Provide the [x, y] coordinate of the cell's center where the given text is located.  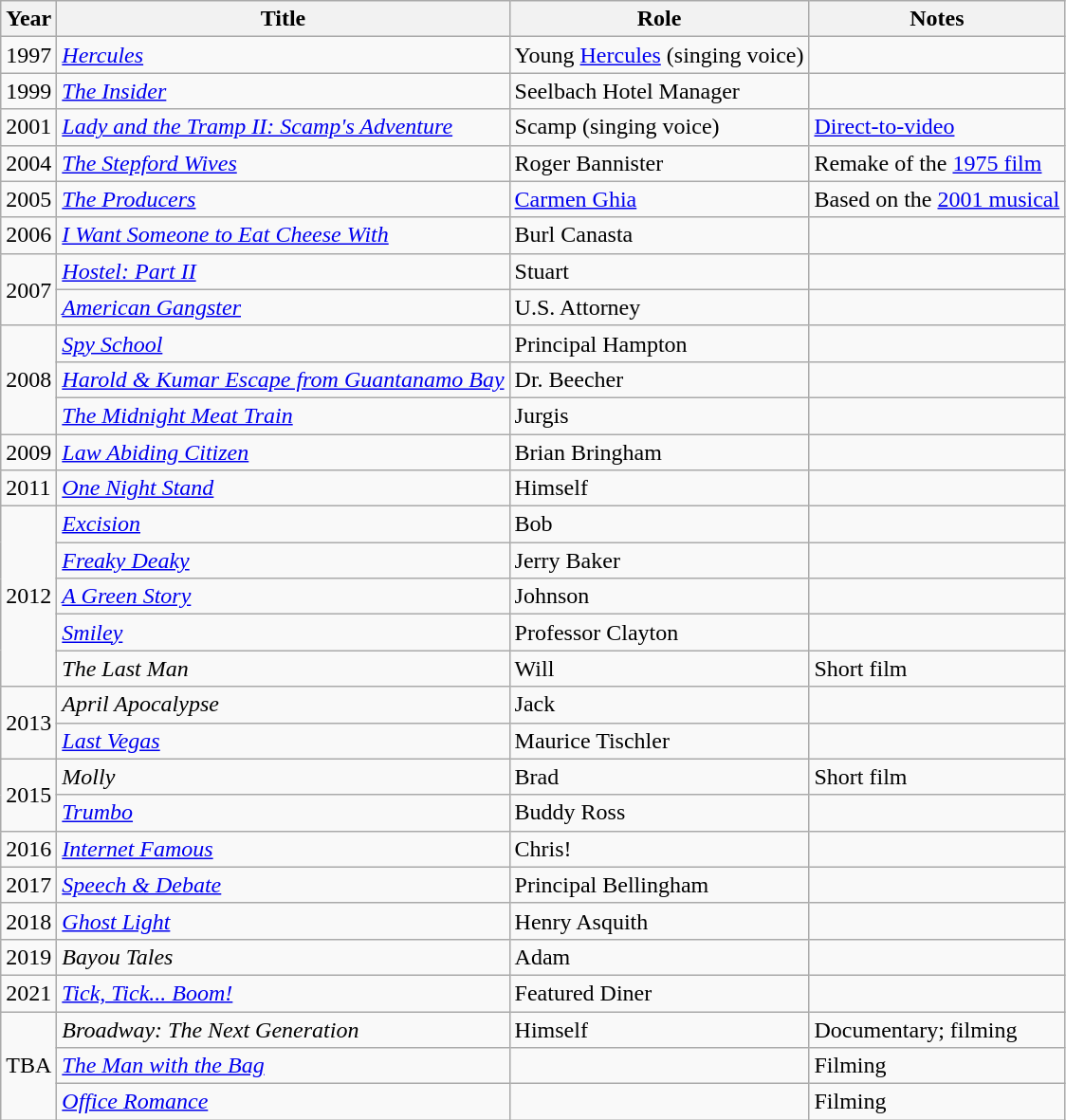
The Stepford Wives [283, 163]
Direct-to-video [937, 127]
Spy School [283, 343]
Jurgis [659, 415]
Bayou Tales [283, 957]
Young Hercules (singing voice) [659, 55]
Trumbo [283, 813]
The Midnight Meat Train [283, 415]
Notes [937, 19]
The Producers [283, 199]
2016 [28, 849]
Scamp (singing voice) [659, 127]
The Last Man [283, 669]
Smiley [283, 633]
Chris! [659, 849]
Internet Famous [283, 849]
Seelbach Hotel Manager [659, 91]
2001 [28, 127]
2005 [28, 199]
Adam [659, 957]
Molly [283, 777]
TBA [28, 1065]
Maurice Tischler [659, 741]
2017 [28, 885]
Dr. Beecher [659, 379]
Jerry Baker [659, 560]
Professor Clayton [659, 633]
2004 [28, 163]
2013 [28, 723]
Bob [659, 524]
One Night Stand [283, 488]
I Want Someone to Eat Cheese With [283, 235]
Jack [659, 705]
Hercules [283, 55]
Harold & Kumar Escape from Guantanamo Bay [283, 379]
Last Vegas [283, 741]
2009 [28, 452]
Speech & Debate [283, 885]
Roger Bannister [659, 163]
Carmen Ghia [659, 199]
2012 [28, 597]
Principal Bellingham [659, 885]
U.S. Attorney [659, 307]
Principal Hampton [659, 343]
Documentary; filming [937, 1029]
Henry Asquith [659, 921]
1999 [28, 91]
Title [283, 19]
Burl Canasta [659, 235]
April Apocalypse [283, 705]
Law Abiding Citizen [283, 452]
Brad [659, 777]
Johnson [659, 597]
2015 [28, 795]
Will [659, 669]
A Green Story [283, 597]
Year [28, 19]
Remake of the 1975 film [937, 163]
Role [659, 19]
Freaky Deaky [283, 560]
Broadway: The Next Generation [283, 1029]
2019 [28, 957]
Ghost Light [283, 921]
Stuart [659, 271]
2018 [28, 921]
American Gangster [283, 307]
1997 [28, 55]
2011 [28, 488]
The Insider [283, 91]
Buddy Ross [659, 813]
2007 [28, 289]
Brian Bringham [659, 452]
Based on the 2001 musical [937, 199]
Excision [283, 524]
Featured Diner [659, 993]
Office Romance [283, 1102]
2006 [28, 235]
Lady and the Tramp II: Scamp's Adventure [283, 127]
The Man with the Bag [283, 1066]
Hostel: Part II [283, 271]
2008 [28, 379]
2021 [28, 993]
Tick, Tick... Boom! [283, 993]
